Extract the [X, Y] coordinate from the center of the cell holding the provided text.  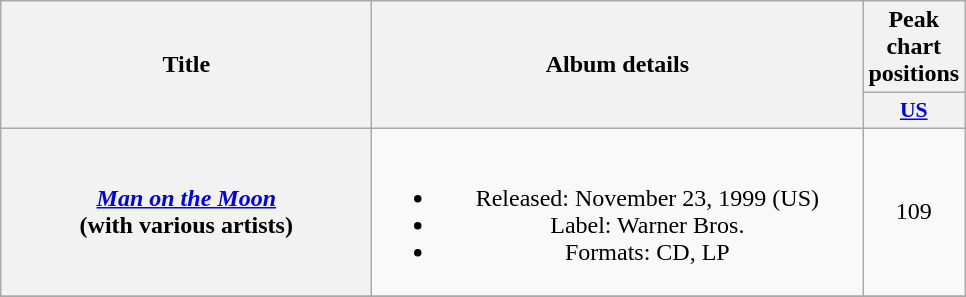
US [914, 111]
Album details [618, 65]
Peak chart positions [914, 47]
Title [186, 65]
Released: November 23, 1999 (US)Label: Warner Bros.Formats: CD, LP [618, 212]
Man on the Moon(with various artists) [186, 212]
109 [914, 212]
